Scan for the cell matching the given text and deliver its [x, y] coordinate at center. 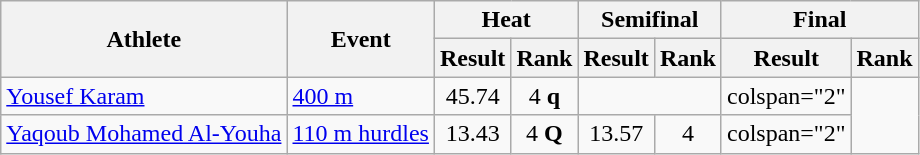
13.57 [616, 134]
13.43 [472, 134]
4 Q [544, 134]
45.74 [472, 96]
Yaqoub Mohamed Al-Youha [144, 134]
Heat [506, 20]
110 m hurdles [360, 134]
400 m [360, 96]
Final [820, 20]
4 [688, 134]
Yousef Karam [144, 96]
Athlete [144, 39]
4 q [544, 96]
Semifinal [650, 20]
Event [360, 39]
